Locate the cell with the specified text and output its [x, y] center coordinate. 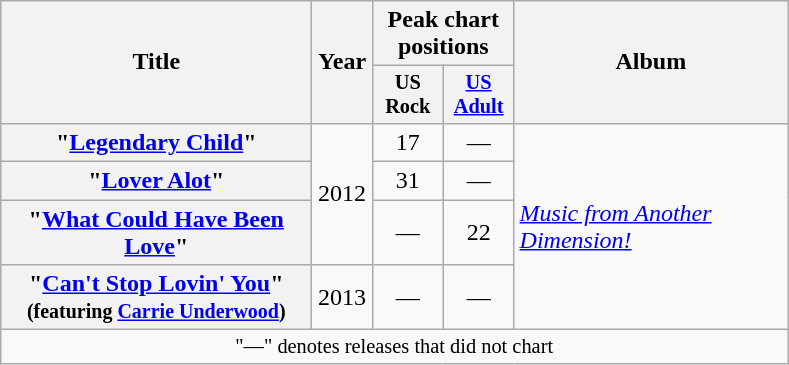
31 [408, 181]
Music from Another Dimension! [651, 226]
17 [408, 142]
"—" denotes releases that did not chart [394, 347]
22 [478, 232]
2013 [342, 298]
"Lover Alot" [156, 181]
US Adult [478, 95]
"What Could Have Been Love" [156, 232]
US Rock [408, 95]
"Legendary Child" [156, 142]
Album [651, 62]
Year [342, 62]
Peak chart positions [443, 34]
2012 [342, 194]
Title [156, 62]
"Can't Stop Lovin' You" (featuring Carrie Underwood) [156, 298]
